Scan for the cell matching the given text and deliver its [X, Y] coordinate at center. 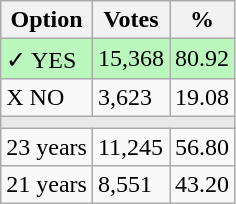
Option [47, 20]
56.80 [202, 147]
11,245 [130, 147]
X NO [47, 97]
19.08 [202, 97]
✓ YES [47, 59]
21 years [47, 185]
8,551 [130, 185]
15,368 [130, 59]
% [202, 20]
Votes [130, 20]
3,623 [130, 97]
43.20 [202, 185]
23 years [47, 147]
80.92 [202, 59]
